Identify which cell holds the provided text, then report its [X, Y] central coordinate. 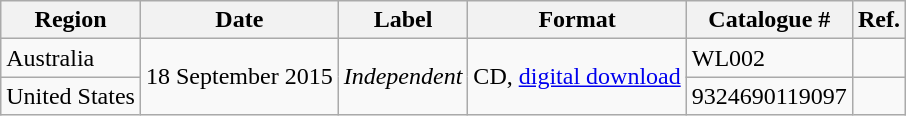
Ref. [878, 20]
Australia [71, 58]
CD, digital download [577, 77]
Region [71, 20]
WL002 [769, 58]
Catalogue # [769, 20]
Format [577, 20]
18 September 2015 [239, 77]
9324690119097 [769, 96]
Independent [403, 77]
Date [239, 20]
Label [403, 20]
United States [71, 96]
